Locate the cell with the specified text and output its [X, Y] center coordinate. 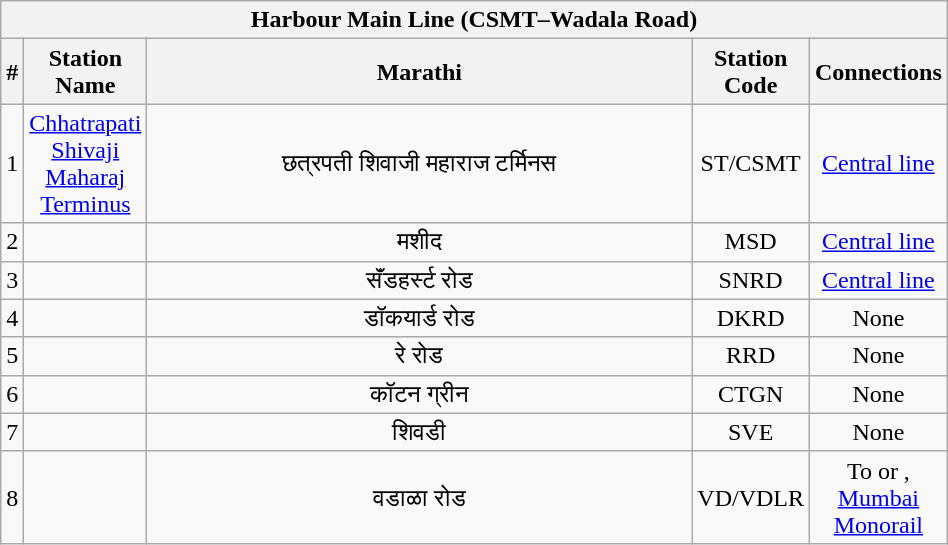
Connections [879, 72]
CTGN [751, 394]
मशीद [420, 242]
वडाळा रोड [420, 497]
2 [12, 242]
रे रोड [420, 356]
6 [12, 394]
छत्रपती शिवाजी महाराज टर्मिनस [420, 164]
Harbour Main Line (CSMT–Wadala Road) [474, 20]
कॉटन ग्रीन [420, 394]
5 [12, 356]
SVE [751, 432]
7 [12, 432]
MSD [751, 242]
RRD [751, 356]
1 [12, 164]
4 [12, 318]
SNRD [751, 280]
3 [12, 280]
डॉकयार्ड रोड [420, 318]
ST/CSMT [751, 164]
8 [12, 497]
VD/VDLR [751, 497]
To or , Mumbai Monorail [879, 497]
Chhatrapati Shivaji Maharaj Terminus [86, 164]
सॅंडहर्स्ट रोड [420, 280]
Marathi [420, 72]
Station Code [751, 72]
DKRD [751, 318]
# [12, 72]
Station Name [86, 72]
शिवडी [420, 432]
